Detect which cell encompasses the target text, then output its (X, Y) center coordinate. 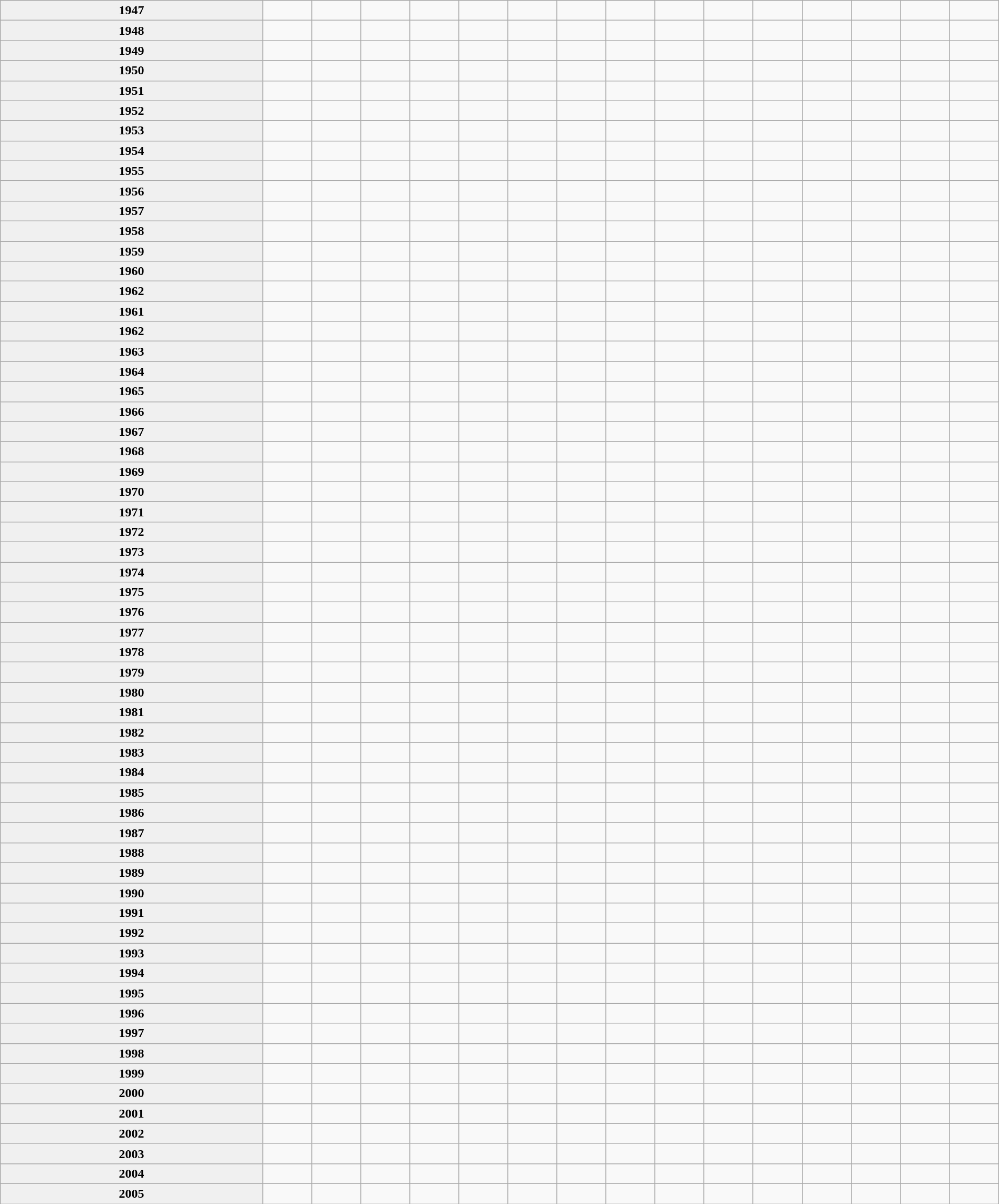
1953 (132, 131)
1986 (132, 813)
1989 (132, 873)
1980 (132, 692)
1979 (132, 672)
1992 (132, 933)
1958 (132, 231)
1999 (132, 1073)
1956 (132, 191)
1991 (132, 913)
1990 (132, 893)
1954 (132, 151)
1952 (132, 111)
1975 (132, 592)
1993 (132, 953)
1987 (132, 833)
1997 (132, 1033)
1972 (132, 532)
1978 (132, 652)
1969 (132, 472)
1967 (132, 432)
1966 (132, 412)
1947 (132, 11)
1984 (132, 772)
1951 (132, 91)
2004 (132, 1173)
1948 (132, 31)
1998 (132, 1053)
1963 (132, 351)
1977 (132, 632)
1959 (132, 251)
2005 (132, 1193)
1949 (132, 51)
1968 (132, 452)
1988 (132, 853)
2001 (132, 1113)
1985 (132, 792)
1970 (132, 492)
1983 (132, 752)
1973 (132, 552)
2000 (132, 1093)
2003 (132, 1153)
1982 (132, 732)
2002 (132, 1133)
1996 (132, 1013)
1981 (132, 712)
1950 (132, 71)
1957 (132, 211)
1955 (132, 171)
1965 (132, 391)
1976 (132, 612)
1971 (132, 512)
1964 (132, 371)
1960 (132, 271)
1995 (132, 993)
1974 (132, 572)
1961 (132, 311)
1994 (132, 973)
